Determine the [x, y] coordinate at the center of the cell enclosing the given text.  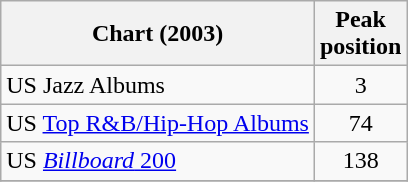
US Jazz Albums [158, 85]
3 [360, 85]
US Top R&B/Hip-Hop Albums [158, 123]
Chart (2003) [158, 34]
74 [360, 123]
Peakposition [360, 34]
US Billboard 200 [158, 161]
138 [360, 161]
